Return the (x, y) coordinate for the center point of the cell that contains the specified text.  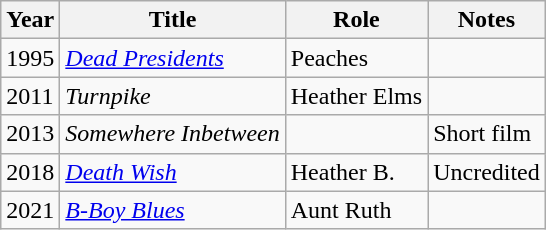
1995 (30, 58)
Short film (487, 134)
2013 (30, 134)
Heather B. (356, 172)
Death Wish (172, 172)
Year (30, 20)
Somewhere Inbetween (172, 134)
Aunt Ruth (356, 210)
Heather Elms (356, 96)
B-Boy Blues (172, 210)
Dead Presidents (172, 58)
Title (172, 20)
2018 (30, 172)
2011 (30, 96)
Notes (487, 20)
2021 (30, 210)
Role (356, 20)
Uncredited (487, 172)
Peaches (356, 58)
Turnpike (172, 96)
